Scan for the cell matching the given text and deliver its [X, Y] coordinate at center. 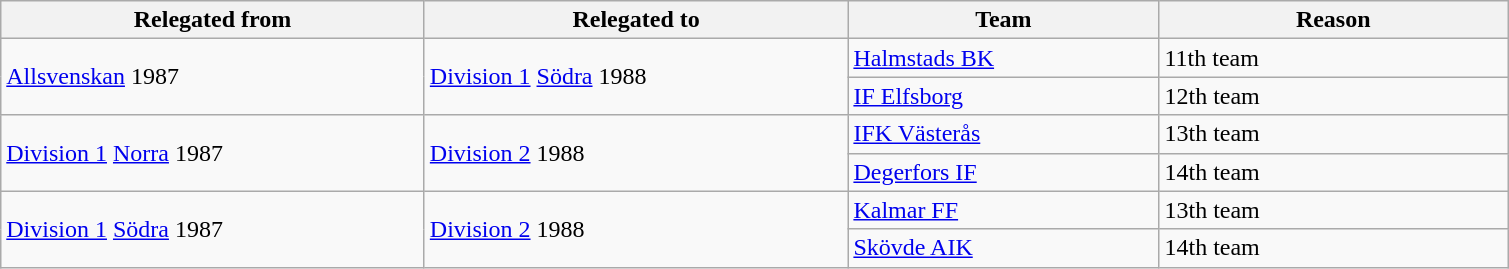
Division 1 Norra 1987 [213, 153]
Reason [1334, 20]
Skövde AIK [1004, 248]
Relegated from [213, 20]
Division 1 Södra 1988 [636, 77]
Halmstads BK [1004, 58]
Relegated to [636, 20]
12th team [1334, 96]
IFK Västerås [1004, 134]
11th team [1334, 58]
Team [1004, 20]
Kalmar FF [1004, 210]
Division 1 Södra 1987 [213, 229]
Degerfors IF [1004, 172]
IF Elfsborg [1004, 96]
Allsvenskan 1987 [213, 77]
